Scan for the cell matching the given text and deliver its [X, Y] coordinate at center. 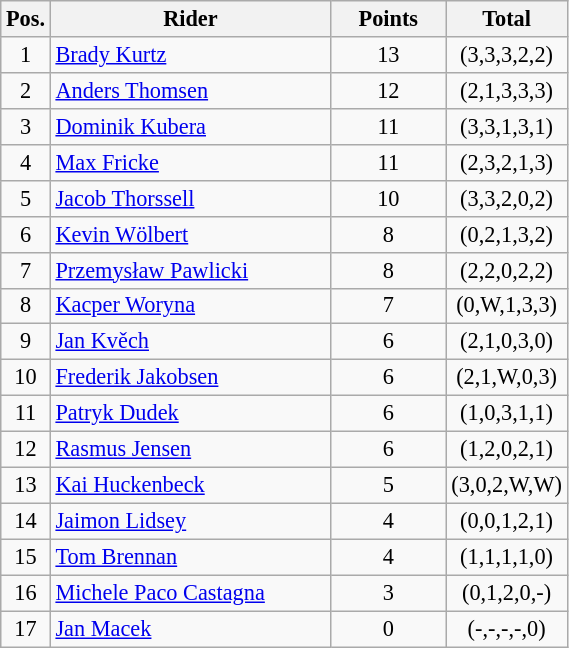
(3,0,2,W,W) [506, 485]
(-,-,-,-,0) [506, 629]
(2,1,W,0,3) [506, 378]
(2,2,0,2,2) [506, 270]
2 [26, 90]
14 [26, 521]
Kacper Woryna [190, 306]
Pos. [26, 19]
16 [26, 593]
(2,1,3,3,3) [506, 90]
Frederik Jakobsen [190, 378]
Max Fricke [190, 162]
(0,W,1,3,3) [506, 306]
Jaimon Lidsey [190, 521]
Kai Huckenbeck [190, 485]
Total [506, 19]
Points [388, 19]
Patryk Dudek [190, 414]
(3,3,2,0,2) [506, 198]
Michele Paco Castagna [190, 593]
Rasmus Jensen [190, 450]
(0,1,2,0,-) [506, 593]
(1,2,0,2,1) [506, 450]
(0,2,1,3,2) [506, 234]
Anders Thomsen [190, 90]
Przemysław Pawlicki [190, 270]
(1,1,1,1,0) [506, 557]
Brady Kurtz [190, 55]
Jacob Thorssell [190, 198]
(0,0,1,2,1) [506, 521]
Jan Macek [190, 629]
9 [26, 342]
Tom Brennan [190, 557]
(3,3,1,3,1) [506, 126]
Dominik Kubera [190, 126]
Kevin Wölbert [190, 234]
Rider [190, 19]
0 [388, 629]
(2,3,2,1,3) [506, 162]
(1,0,3,1,1) [506, 414]
Jan Kvěch [190, 342]
17 [26, 629]
(3,3,3,2,2) [506, 55]
(2,1,0,3,0) [506, 342]
15 [26, 557]
1 [26, 55]
